Detect which cell encompasses the target text, then output its [X, Y] center coordinate. 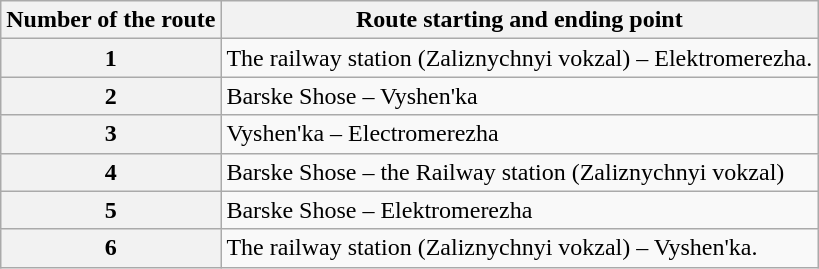
Barske Shose – Vyshen'ka [520, 96]
Barske Shose – Elektromerezha [520, 210]
Route starting and ending point [520, 20]
4 [111, 172]
Barske Shose – the Railway station (Zaliznychnyi vokzal) [520, 172]
The railway station (Zaliznychnyi vokzal) – Vyshen'ka. [520, 248]
Number of the route [111, 20]
2 [111, 96]
1 [111, 58]
Vyshen'ka – Electromerezha [520, 134]
6 [111, 248]
5 [111, 210]
The railway station (Zaliznychnyi vokzal) – Elektromerezha. [520, 58]
3 [111, 134]
